Output the [x, y] coordinate of the center of the cell containing the given text.  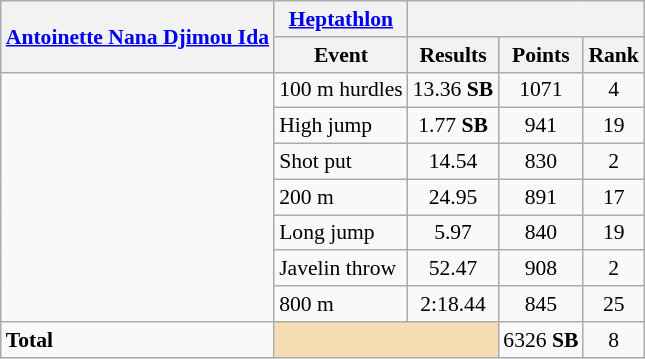
Shot put [341, 162]
891 [540, 197]
Long jump [341, 233]
Results [454, 55]
Points [540, 55]
Event [341, 55]
2:18.44 [454, 304]
830 [540, 162]
5.97 [454, 233]
908 [540, 269]
4 [614, 90]
840 [540, 233]
17 [614, 197]
800 m [341, 304]
Rank [614, 55]
25 [614, 304]
200 m [341, 197]
845 [540, 304]
8 [614, 340]
1.77 SB [454, 126]
1071 [540, 90]
6326 SB [540, 340]
100 m hurdles [341, 90]
14.54 [454, 162]
Total [138, 340]
24.95 [454, 197]
Antoinette Nana Djimou Ida [138, 36]
High jump [341, 126]
941 [540, 126]
52.47 [454, 269]
Heptathlon [341, 19]
Javelin throw [341, 269]
13.36 SB [454, 90]
